Detect which cell encompasses the target text, then output its [x, y] center coordinate. 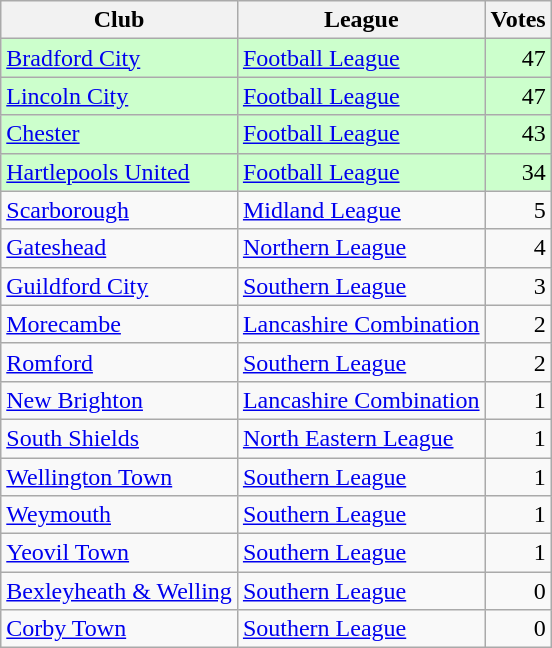
Midland League [361, 210]
Hartlepools United [120, 172]
Guildford City [120, 286]
Wellington Town [120, 477]
Chester [120, 134]
43 [518, 134]
Northern League [361, 248]
Bradford City [120, 58]
3 [518, 286]
South Shields [120, 438]
4 [518, 248]
Gateshead [120, 248]
League [361, 20]
Morecambe [120, 324]
34 [518, 172]
Weymouth [120, 515]
Lincoln City [120, 96]
Bexleyheath & Welling [120, 591]
5 [518, 210]
Votes [518, 20]
Scarborough [120, 210]
New Brighton [120, 400]
Yeovil Town [120, 553]
Club [120, 20]
Corby Town [120, 629]
North Eastern League [361, 438]
Romford [120, 362]
